Find where the given text appears and provide that cell's center as [X, Y] coordinate. 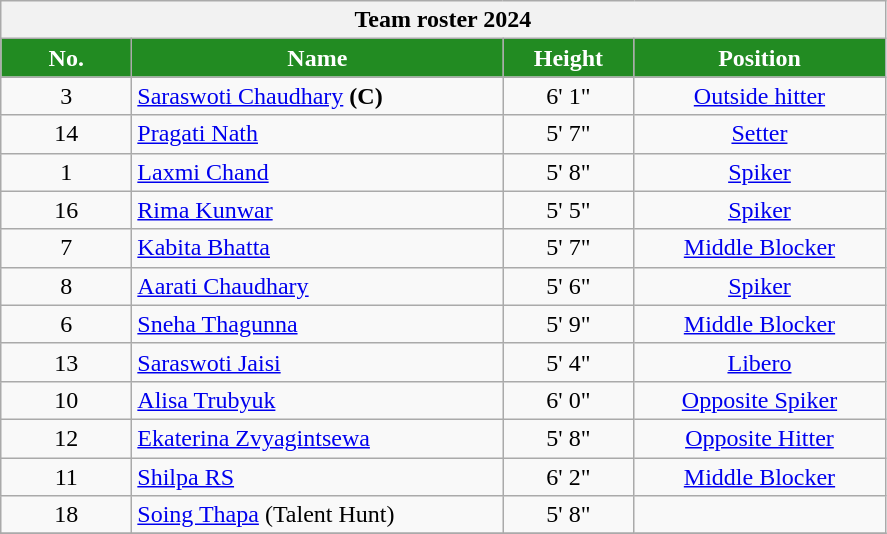
10 [66, 400]
8 [66, 286]
6' 0" [568, 400]
5' 6" [568, 286]
Alisa Trubyuk [318, 400]
13 [66, 362]
Team roster 2024 [443, 20]
Pragati Nath [318, 134]
Rima Kunwar [318, 210]
7 [66, 248]
Saraswoti Chaudhary (C) [318, 96]
5' 4" [568, 362]
Saraswoti Jaisi [318, 362]
6' 1" [568, 96]
Outside hitter [760, 96]
1 [66, 172]
14 [66, 134]
16 [66, 210]
5' 5" [568, 210]
6 [66, 324]
Position [760, 58]
No. [66, 58]
Kabita Bhatta [318, 248]
Aarati Chaudhary [318, 286]
12 [66, 438]
Height [568, 58]
6' 2" [568, 477]
18 [66, 515]
Sneha Thagunna [318, 324]
Setter [760, 134]
Libero [760, 362]
Opposite Spiker [760, 400]
Laxmi Chand [318, 172]
Name [318, 58]
Shilpa RS [318, 477]
Opposite Hitter [760, 438]
Soing Thapa (Talent Hunt) [318, 515]
Ekaterina Zvyagintsewa [318, 438]
5' 9" [568, 324]
11 [66, 477]
3 [66, 96]
